Locate the cell with the specified text and output its (x, y) center coordinate. 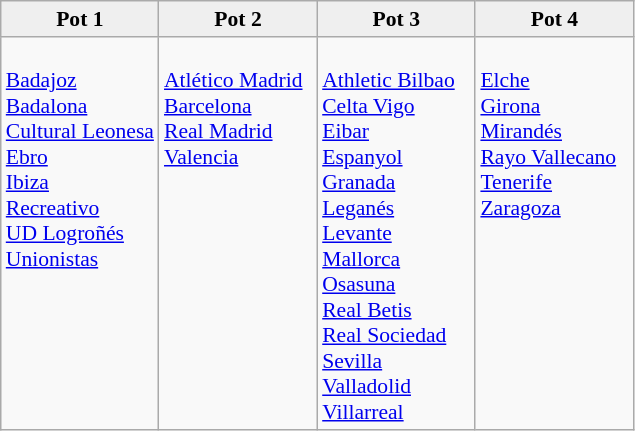
Elche Girona Mirandés Rayo Vallecano Tenerife Zaragoza (554, 234)
Badajoz Badalona Cultural Leonesa Ebro Ibiza Recreativo UD Logroñés Unionistas (80, 234)
Athletic Bilbao Celta Vigo Eibar Espanyol Granada Leganés Levante Mallorca Osasuna Real Betis Real Sociedad Sevilla Valladolid Villarreal (396, 234)
Pot 4 (554, 19)
Pot 2 (238, 19)
Atlético Madrid Barcelona Real Madrid Valencia (238, 234)
Pot 3 (396, 19)
Pot 1 (80, 19)
